Provide the (X, Y) coordinate of the cell's center where the given text is located.  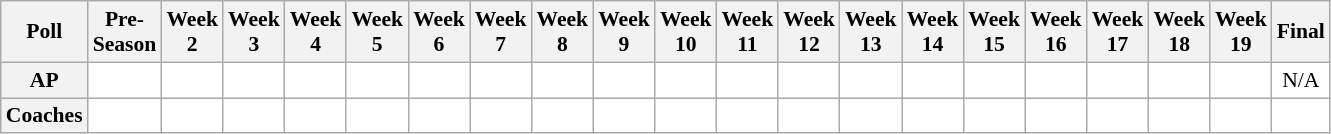
Week2 (192, 32)
Poll (44, 32)
Week15 (994, 32)
Week19 (1241, 32)
Week5 (377, 32)
Week6 (439, 32)
Week14 (933, 32)
AP (44, 80)
Final (1301, 32)
Week11 (748, 32)
Week17 (1118, 32)
Coaches (44, 116)
Week18 (1179, 32)
N/A (1301, 80)
Week10 (686, 32)
Week9 (624, 32)
Week3 (254, 32)
Pre-Season (125, 32)
Week7 (501, 32)
Week4 (316, 32)
Week8 (562, 32)
Week13 (871, 32)
Week16 (1056, 32)
Week12 (809, 32)
